Output the (X, Y) coordinate of the center of the cell containing the given text.  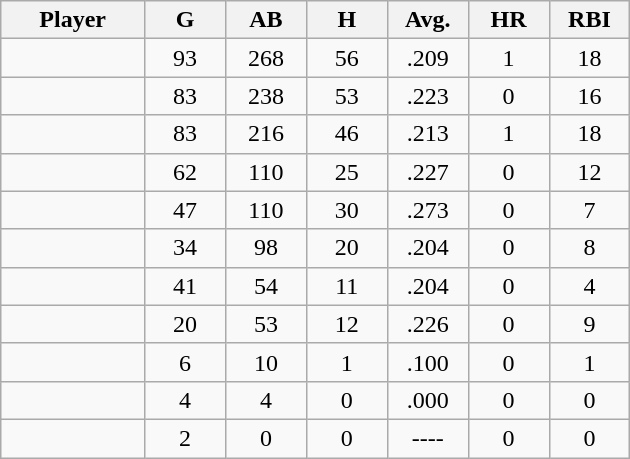
10 (266, 362)
9 (590, 324)
.227 (428, 172)
G (186, 20)
.213 (428, 134)
54 (266, 286)
47 (186, 210)
8 (590, 248)
34 (186, 248)
Player (73, 20)
.209 (428, 58)
RBI (590, 20)
16 (590, 96)
6 (186, 362)
.223 (428, 96)
41 (186, 286)
2 (186, 438)
216 (266, 134)
.100 (428, 362)
56 (346, 58)
30 (346, 210)
.000 (428, 400)
268 (266, 58)
25 (346, 172)
98 (266, 248)
238 (266, 96)
62 (186, 172)
AB (266, 20)
Avg. (428, 20)
HR (508, 20)
93 (186, 58)
11 (346, 286)
.226 (428, 324)
7 (590, 210)
46 (346, 134)
H (346, 20)
.273 (428, 210)
---- (428, 438)
